Detect which cell encompasses the target text, then output its (X, Y) center coordinate. 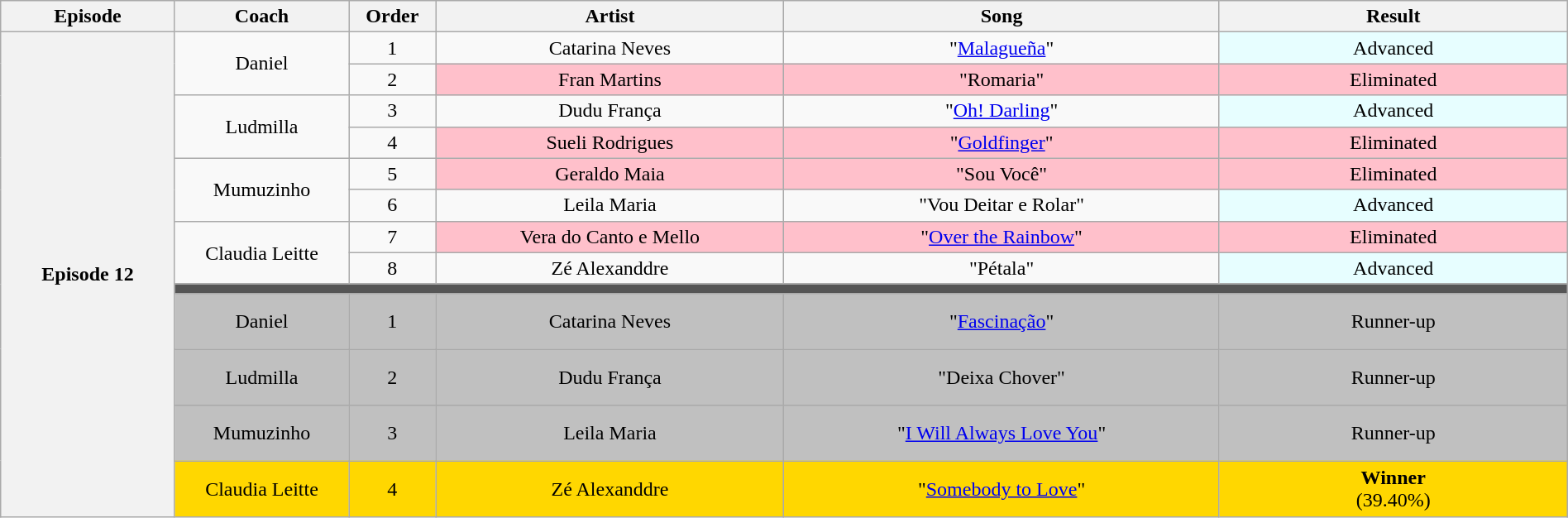
"Goldfinger" (1002, 142)
7 (392, 237)
"Pétala" (1002, 268)
"Vou Deitar e Rolar" (1002, 205)
5 (392, 174)
Order (392, 17)
Artist (610, 17)
"Oh! Darling" (1002, 111)
"Sou Você" (1002, 174)
"I Will Always Love You" (1002, 433)
"Romaria" (1002, 79)
"Deixa Chover" (1002, 377)
Winner(39.40%) (1393, 489)
"Over the Rainbow" (1002, 237)
"Fascinação" (1002, 321)
Result (1393, 17)
"Somebody to Love" (1002, 489)
Fran Martins (610, 79)
6 (392, 205)
8 (392, 268)
Geraldo Maia (610, 174)
Sueli Rodrigues (610, 142)
Coach (261, 17)
"Malagueña" (1002, 48)
Episode (88, 17)
Song (1002, 17)
Episode 12 (88, 275)
Vera do Canto e Mello (610, 237)
